Capture the cell that displays the provided text and extract its (X, Y) central coordinate. 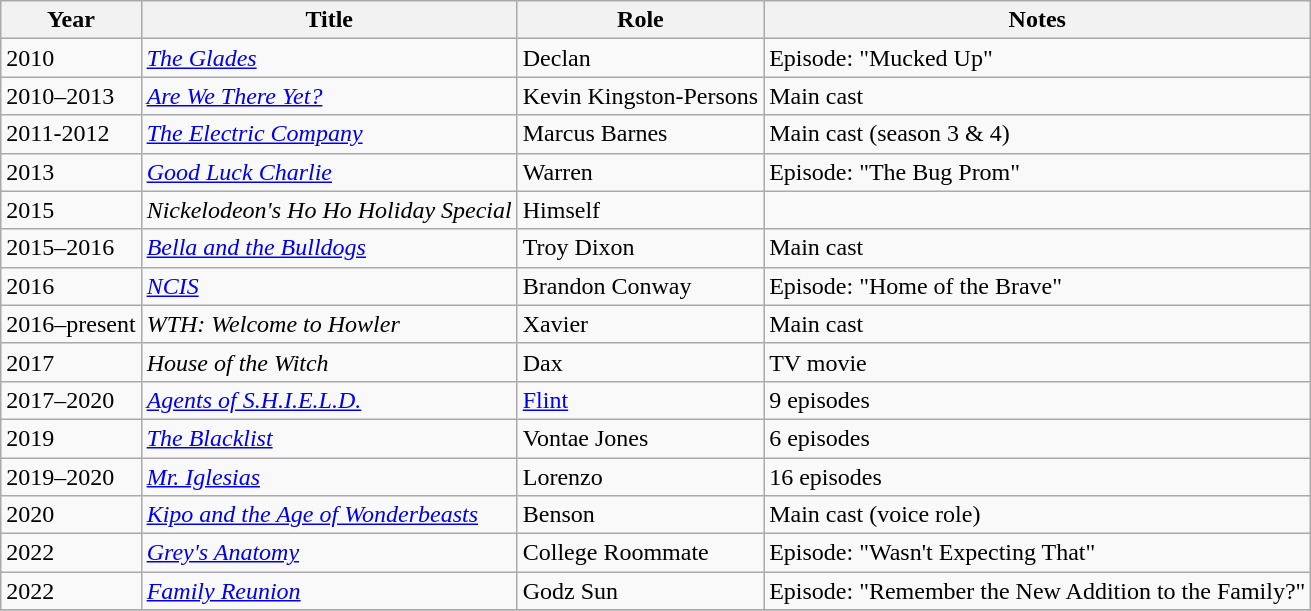
WTH: Welcome to Howler (329, 324)
Himself (640, 210)
Brandon Conway (640, 286)
2017 (71, 362)
2010–2013 (71, 96)
Notes (1038, 20)
2017–2020 (71, 400)
Benson (640, 515)
Title (329, 20)
College Roommate (640, 553)
Xavier (640, 324)
Episode: "The Bug Prom" (1038, 172)
Family Reunion (329, 591)
2010 (71, 58)
Declan (640, 58)
2016 (71, 286)
2016–present (71, 324)
9 episodes (1038, 400)
Episode: "Home of the Brave" (1038, 286)
Flint (640, 400)
Episode: "Mucked Up" (1038, 58)
Episode: "Wasn't Expecting That" (1038, 553)
Lorenzo (640, 477)
Year (71, 20)
Main cast (season 3 & 4) (1038, 134)
Role (640, 20)
The Electric Company (329, 134)
Bella and the Bulldogs (329, 248)
2020 (71, 515)
2013 (71, 172)
Episode: "Remember the New Addition to the Family?" (1038, 591)
2015–2016 (71, 248)
Warren (640, 172)
Are We There Yet? (329, 96)
Godz Sun (640, 591)
TV movie (1038, 362)
Main cast (voice role) (1038, 515)
NCIS (329, 286)
Kevin Kingston-Persons (640, 96)
16 episodes (1038, 477)
The Glades (329, 58)
2019–2020 (71, 477)
House of the Witch (329, 362)
Troy Dixon (640, 248)
2019 (71, 438)
6 episodes (1038, 438)
2011-2012 (71, 134)
Nickelodeon's Ho Ho Holiday Special (329, 210)
Agents of S.H.I.E.L.D. (329, 400)
Mr. Iglesias (329, 477)
Vontae Jones (640, 438)
Marcus Barnes (640, 134)
Good Luck Charlie (329, 172)
Grey's Anatomy (329, 553)
Kipo and the Age of Wonderbeasts (329, 515)
The Blacklist (329, 438)
2015 (71, 210)
Dax (640, 362)
